Scan for the cell matching the given text and deliver its [x, y] coordinate at center. 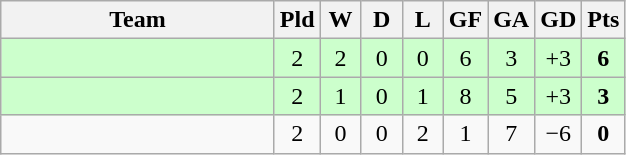
Pts [604, 20]
D [382, 20]
5 [512, 96]
7 [512, 134]
L [422, 20]
GA [512, 20]
8 [465, 96]
Team [138, 20]
W [340, 20]
GF [465, 20]
Pld [297, 20]
GD [558, 20]
−6 [558, 134]
